Detect which cell encompasses the target text, then output its [x, y] center coordinate. 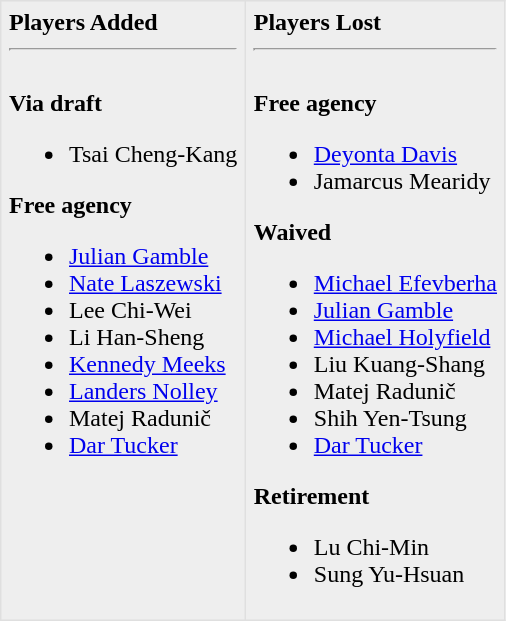
Players Added Via draftTsai Cheng-KangFree agencyJulian GambleNate LaszewskiLee Chi-WeiLi Han-ShengKennedy MeeksLanders NolleyMatej RaduničDar Tucker [124, 311]
